Extract the [x, y] coordinate from the center of the cell holding the provided text.  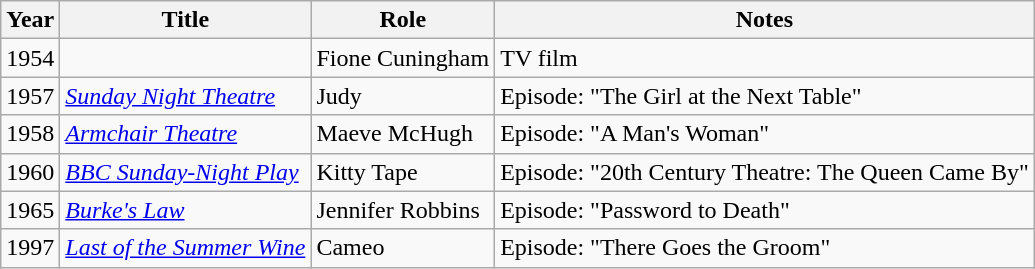
1960 [30, 172]
Episode: "The Girl at the Next Table" [765, 96]
Maeve McHugh [403, 134]
Episode: "20th Century Theatre: The Queen Came By" [765, 172]
Sunday Night Theatre [186, 96]
Title [186, 20]
Armchair Theatre [186, 134]
Episode: "Password to Death" [765, 210]
BBC Sunday-Night Play [186, 172]
Judy [403, 96]
Episode: "There Goes the Groom" [765, 248]
Episode: "A Man's Woman" [765, 134]
Jennifer Robbins [403, 210]
1957 [30, 96]
Cameo [403, 248]
1954 [30, 58]
Year [30, 20]
Kitty Tape [403, 172]
Burke's Law [186, 210]
Role [403, 20]
Last of the Summer Wine [186, 248]
TV film [765, 58]
1958 [30, 134]
1965 [30, 210]
Fione Cuningham [403, 58]
1997 [30, 248]
Notes [765, 20]
